Find where the given text appears and provide that cell's center as [x, y] coordinate. 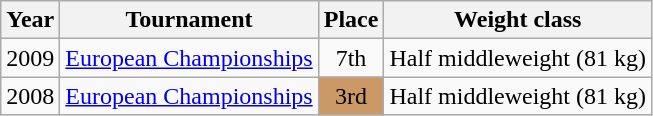
2008 [30, 96]
2009 [30, 58]
Weight class [518, 20]
Tournament [189, 20]
7th [351, 58]
Place [351, 20]
Year [30, 20]
3rd [351, 96]
